Identify which cell holds the provided text, then report its [X, Y] central coordinate. 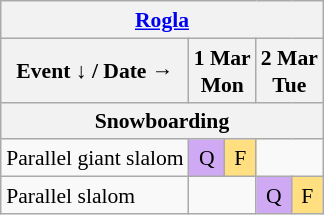
Parallel slalom [95, 194]
Event ↓ / Date → [95, 70]
Rogla [162, 20]
Parallel giant slalom [95, 158]
Snowboarding [162, 120]
2 MarTue [290, 70]
1 MarMon [222, 70]
